Return [X, Y] of the center of cell containing provided text 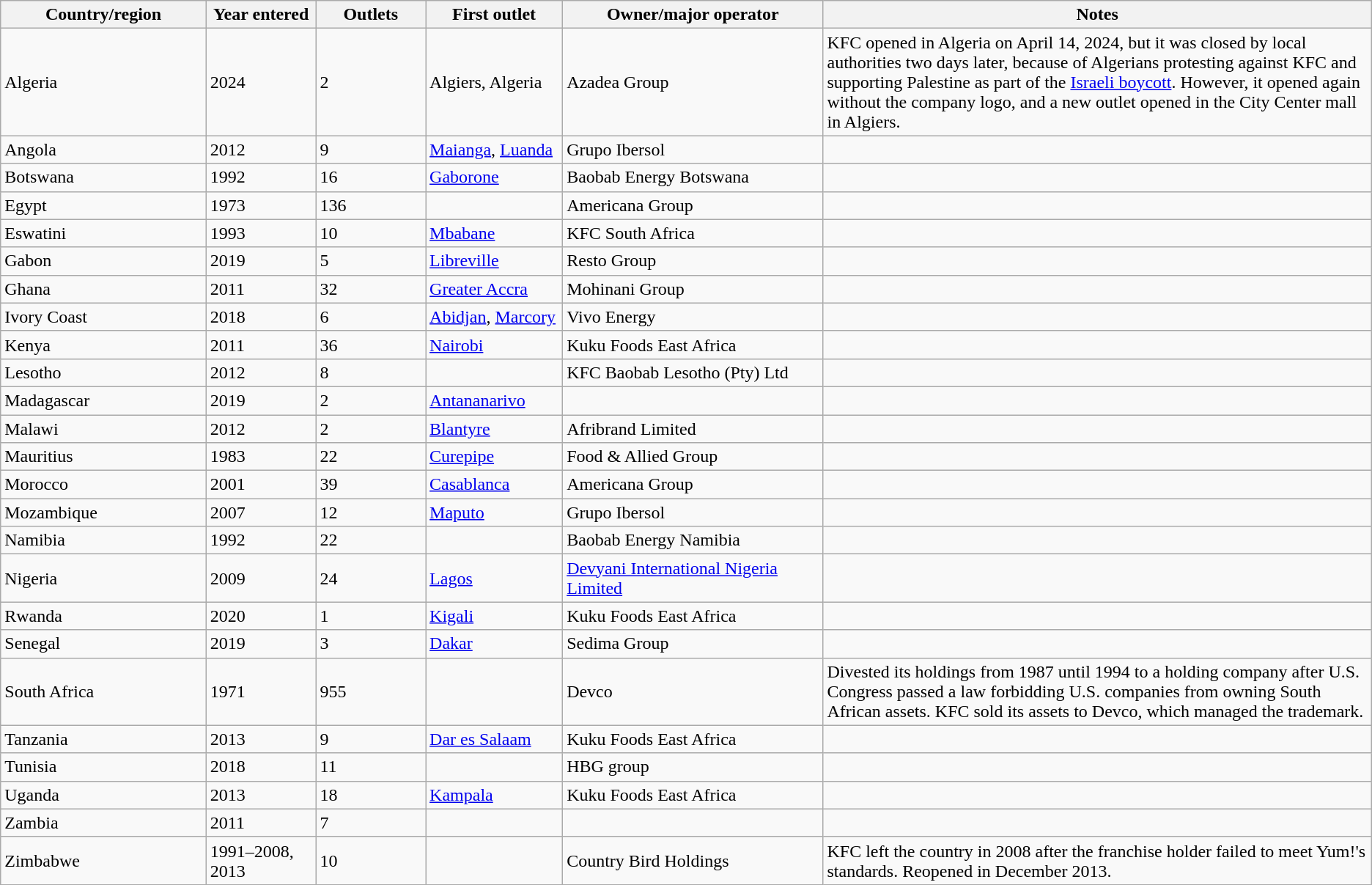
16 [371, 177]
18 [371, 795]
Lagos [494, 578]
Owner/major operator [693, 15]
2020 [261, 616]
Abidjan, Marcory [494, 317]
Devco [693, 691]
Zambia [104, 823]
Antananarivo [494, 400]
Eswatini [104, 233]
Mozambique [104, 513]
Zimbabwe [104, 861]
1993 [261, 233]
Dakar [494, 644]
955 [371, 691]
KFC South Africa [693, 233]
Ivory Coast [104, 317]
2007 [261, 513]
Madagascar [104, 400]
KFC Baobab Lesotho (Pty) Ltd [693, 372]
Tanzania [104, 739]
Gaborone [494, 177]
1971 [261, 691]
Kigali [494, 616]
Rwanda [104, 616]
Outlets [371, 15]
First outlet [494, 15]
8 [371, 372]
Greater Accra [494, 289]
Nairobi [494, 345]
Baobab Energy Botswana [693, 177]
Tunisia [104, 767]
Resto Group [693, 261]
Angola [104, 150]
Kenya [104, 345]
7 [371, 823]
Senegal [104, 644]
2024 [261, 82]
Food & Allied Group [693, 457]
Nigeria [104, 578]
Devyani International Nigeria Limited [693, 578]
136 [371, 205]
1973 [261, 205]
Botswana [104, 177]
Kampala [494, 795]
Uganda [104, 795]
KFC left the country in 2008 after the franchise holder failed to meet Yum!'s standards. Reopened in December 2013. [1097, 861]
11 [371, 767]
3 [371, 644]
Maianga, Luanda [494, 150]
39 [371, 485]
Country/region [104, 15]
24 [371, 578]
Dar es Salaam [494, 739]
1 [371, 616]
2001 [261, 485]
Casablanca [494, 485]
Morocco [104, 485]
Azadea Group [693, 82]
1983 [261, 457]
1991–2008, 2013 [261, 861]
Algiers, Algeria [494, 82]
Egypt [104, 205]
Vivo Energy [693, 317]
South Africa [104, 691]
Namibia [104, 540]
Libreville [494, 261]
Lesotho [104, 372]
Notes [1097, 15]
Mbabane [494, 233]
Year entered [261, 15]
36 [371, 345]
Gabon [104, 261]
6 [371, 317]
5 [371, 261]
Mohinani Group [693, 289]
Maputo [494, 513]
Ghana [104, 289]
Afribrand Limited [693, 429]
Blantyre [494, 429]
2009 [261, 578]
Mauritius [104, 457]
Sedima Group [693, 644]
Malawi [104, 429]
Curepipe [494, 457]
32 [371, 289]
Baobab Energy Namibia [693, 540]
12 [371, 513]
HBG group [693, 767]
Algeria [104, 82]
Country Bird Holdings [693, 861]
